Capture the cell that displays the provided text and extract its [X, Y] central coordinate. 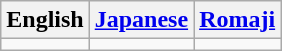
Japanese [141, 20]
Romaji [238, 20]
English [45, 20]
